Find where the given text appears and provide that cell's center as (x, y) coordinate. 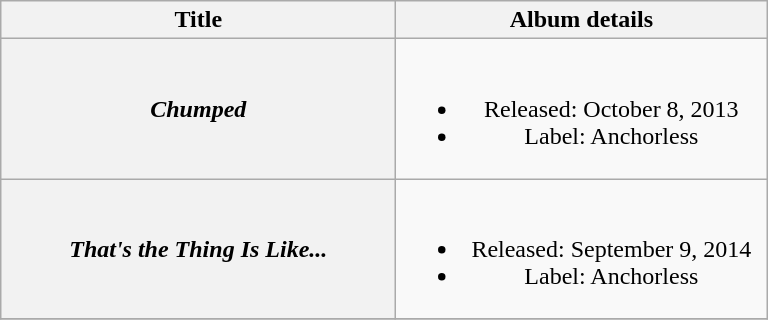
Title (198, 20)
Chumped (198, 109)
That's the Thing Is Like... (198, 249)
Released: September 9, 2014Label: Anchorless (582, 249)
Released: October 8, 2013Label: Anchorless (582, 109)
Album details (582, 20)
